Pinpoint the cell where the given text exists, returning its [x, y] midpoint coordinate. 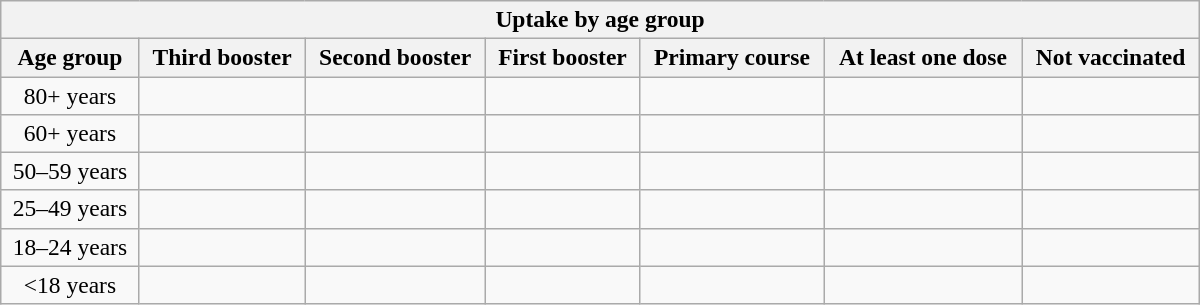
Uptake by age group [600, 19]
Second booster [395, 57]
25–49 years [70, 209]
18–24 years [70, 247]
Third booster [222, 57]
At least one dose [923, 57]
50–59 years [70, 171]
Not vaccinated [1110, 57]
Age group [70, 57]
60+ years [70, 133]
Primary course [732, 57]
80+ years [70, 95]
<18 years [70, 285]
First booster [562, 57]
